For the text-containing cell, return its midpoint in [x, y] coordinate format. 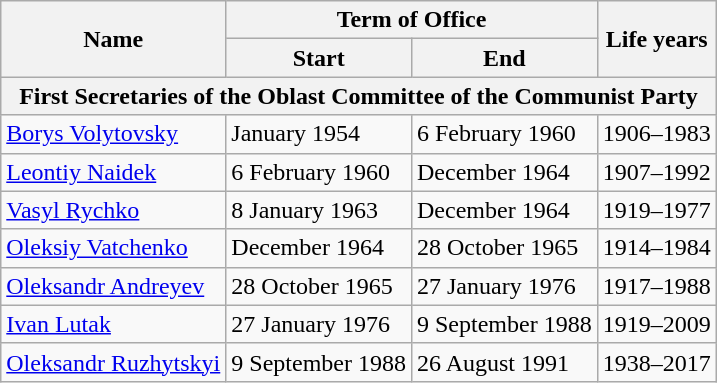
Oleksiy Vatchenko [114, 248]
1919–1977 [656, 210]
8 January 1963 [319, 210]
Ivan Lutak [114, 324]
First Secretaries of the Oblast Committee of the Communist Party [359, 96]
1917–1988 [656, 286]
Start [319, 58]
Oleksandr Ruzhytskyi [114, 362]
January 1954 [319, 134]
Life years [656, 39]
Vasyl Rychko [114, 210]
1919–2009 [656, 324]
Term of Office [412, 20]
26 August 1991 [504, 362]
1938–2017 [656, 362]
1907–1992 [656, 172]
1914–1984 [656, 248]
1906–1983 [656, 134]
End [504, 58]
Borys Volytovsky [114, 134]
Name [114, 39]
Leontiy Naidek [114, 172]
Oleksandr Andreyev [114, 286]
